Identify which cell holds the provided text, then report its (X, Y) central coordinate. 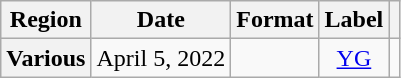
Label (354, 20)
Various (46, 58)
YG (354, 58)
April 5, 2022 (161, 58)
Region (46, 20)
Date (161, 20)
Format (275, 20)
